Detect which cell encompasses the target text, then output its [X, Y] center coordinate. 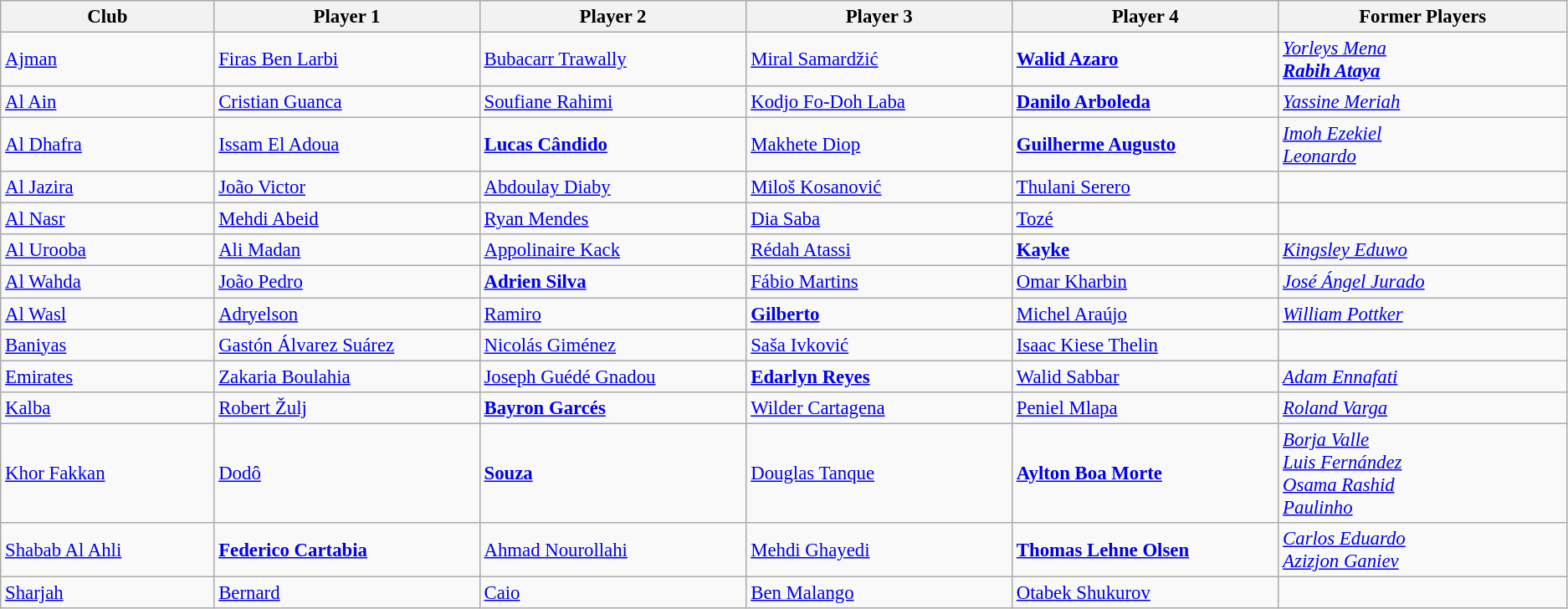
Baniyas [107, 345]
Ryan Mendes [612, 219]
Fábio Martins [879, 282]
William Pottker [1422, 314]
Michel Araújo [1145, 314]
Kingsley Eduwo [1422, 250]
Kayke [1145, 250]
Danilo Arboleda [1145, 102]
Khor Fakkan [107, 473]
Thomas Lehne Olsen [1145, 550]
Tozé [1145, 219]
Kalba [107, 407]
Gilberto [879, 314]
Al Nasr [107, 219]
José Ángel Jurado [1422, 282]
Player 1 [346, 17]
Thulani Serero [1145, 187]
Al Dhafra [107, 146]
Bayron Garcés [612, 407]
Walid Sabbar [1145, 376]
Shabab Al Ahli [107, 550]
Mehdi Abeid [346, 219]
Dia Saba [879, 219]
Zakaria Boulahia [346, 376]
Miral Samardžić [879, 60]
Joseph Guédé Gnadou [612, 376]
Firas Ben Larbi [346, 60]
Peniel Mlapa [1145, 407]
Ajman [107, 60]
Al Wasl [107, 314]
Aylton Boa Morte [1145, 473]
Yorleys Mena Rabih Ataya [1422, 60]
Mehdi Ghayedi [879, 550]
Bernard [346, 592]
João Victor [346, 187]
Caio [612, 592]
Federico Cartabia [346, 550]
Ali Madan [346, 250]
Player 3 [879, 17]
Al Urooba [107, 250]
Sharjah [107, 592]
Al Jazira [107, 187]
Rédah Atassi [879, 250]
Issam El Adoua [346, 146]
Adrien Silva [612, 282]
Lucas Cândido [612, 146]
Saša Ivković [879, 345]
Soufiane Rahimi [612, 102]
Carlos Eduardo Azizjon Ganiev [1422, 550]
Borja Valle Luis Fernández Osama Rashid Paulinho [1422, 473]
Dodô [346, 473]
Omar Kharbin [1145, 282]
Guilherme Augusto [1145, 146]
Emirates [107, 376]
Player 2 [612, 17]
Player 4 [1145, 17]
Bubacarr Trawally [612, 60]
Ramiro [612, 314]
Abdoulay Diaby [612, 187]
Al Wahda [107, 282]
Former Players [1422, 17]
Gastón Álvarez Suárez [346, 345]
Wilder Cartagena [879, 407]
Miloš Kosanović [879, 187]
Appolinaire Kack [612, 250]
Nicolás Giménez [612, 345]
Roland Varga [1422, 407]
Edarlyn Reyes [879, 376]
Ahmad Nourollahi [612, 550]
Souza [612, 473]
Isaac Kiese Thelin [1145, 345]
Club [107, 17]
João Pedro [346, 282]
Douglas Tanque [879, 473]
Otabek Shukurov [1145, 592]
Robert Žulj [346, 407]
Adryelson [346, 314]
Yassine Meriah [1422, 102]
Makhete Diop [879, 146]
Ben Malango [879, 592]
Imoh Ezekiel Leonardo [1422, 146]
Cristian Guanca [346, 102]
Al Ain [107, 102]
Kodjo Fo-Doh Laba [879, 102]
Walid Azaro [1145, 60]
Adam Ennafati [1422, 376]
